Determine the (x, y) coordinate at the center of the cell enclosing the given text.  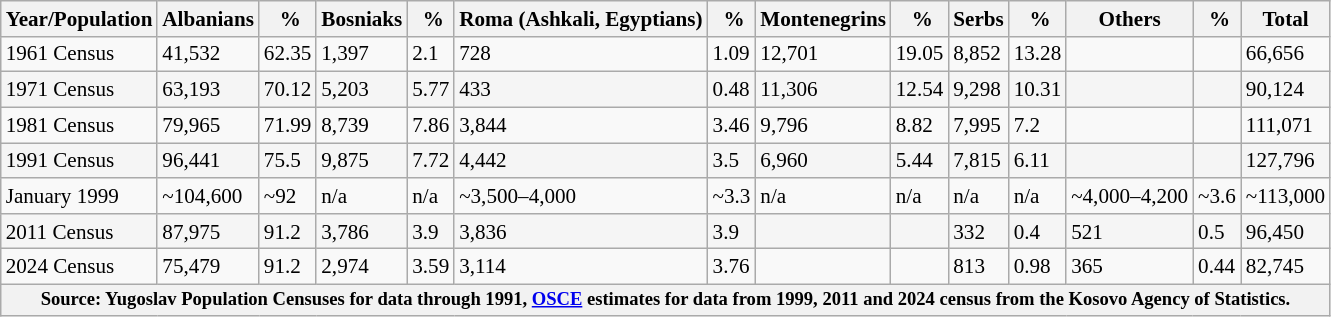
2,974 (362, 266)
1.09 (732, 54)
Total (1286, 18)
63,193 (208, 90)
66,656 (1286, 54)
4,442 (580, 160)
8,739 (362, 124)
11,306 (822, 90)
62.35 (288, 54)
41,532 (208, 54)
9,875 (362, 160)
3,114 (580, 266)
7.72 (430, 160)
1961 Census (80, 54)
~4,000–4,200 (1130, 196)
13.28 (1038, 54)
Roma (Ashkali, Egyptians) (580, 18)
2011 Census (80, 230)
3,786 (362, 230)
3.5 (732, 160)
2024 Census (80, 266)
433 (580, 90)
19.05 (920, 54)
71.99 (288, 124)
521 (1130, 230)
75.5 (288, 160)
6.11 (1038, 160)
7.2 (1038, 124)
1971 Census (80, 90)
~3,500–4,000 (580, 196)
Bosniaks (362, 18)
9,298 (978, 90)
1991 Census (80, 160)
96,441 (208, 160)
90,124 (1286, 90)
0.48 (732, 90)
5.77 (430, 90)
813 (978, 266)
12.54 (920, 90)
8.82 (920, 124)
~104,600 (208, 196)
3,844 (580, 124)
7,995 (978, 124)
3.46 (732, 124)
12,701 (822, 54)
Others (1130, 18)
10.31 (1038, 90)
75,479 (208, 266)
82,745 (1286, 266)
0.44 (1217, 266)
1981 Census (80, 124)
87,975 (208, 230)
0.98 (1038, 266)
7.86 (430, 124)
111,071 (1286, 124)
8,852 (978, 54)
2.1 (430, 54)
365 (1130, 266)
January 1999 (80, 196)
~3.3 (732, 196)
127,796 (1286, 160)
9,796 (822, 124)
Montenegrins (822, 18)
79,965 (208, 124)
~113,000 (1286, 196)
5.44 (920, 160)
3,836 (580, 230)
0.4 (1038, 230)
0.5 (1217, 230)
~92 (288, 196)
Serbs (978, 18)
96,450 (1286, 230)
332 (978, 230)
~3.6 (1217, 196)
3.76 (732, 266)
1,397 (362, 54)
Year/Population (80, 18)
3.59 (430, 266)
70.12 (288, 90)
6,960 (822, 160)
728 (580, 54)
7,815 (978, 160)
Albanians (208, 18)
5,203 (362, 90)
